Return the [x, y] coordinate for the center point of the cell that contains the specified text.  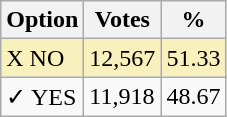
12,567 [122, 58]
X NO [42, 58]
11,918 [122, 97]
Option [42, 20]
51.33 [194, 58]
% [194, 20]
✓ YES [42, 97]
Votes [122, 20]
48.67 [194, 97]
